Detect which cell encompasses the target text, then output its (x, y) center coordinate. 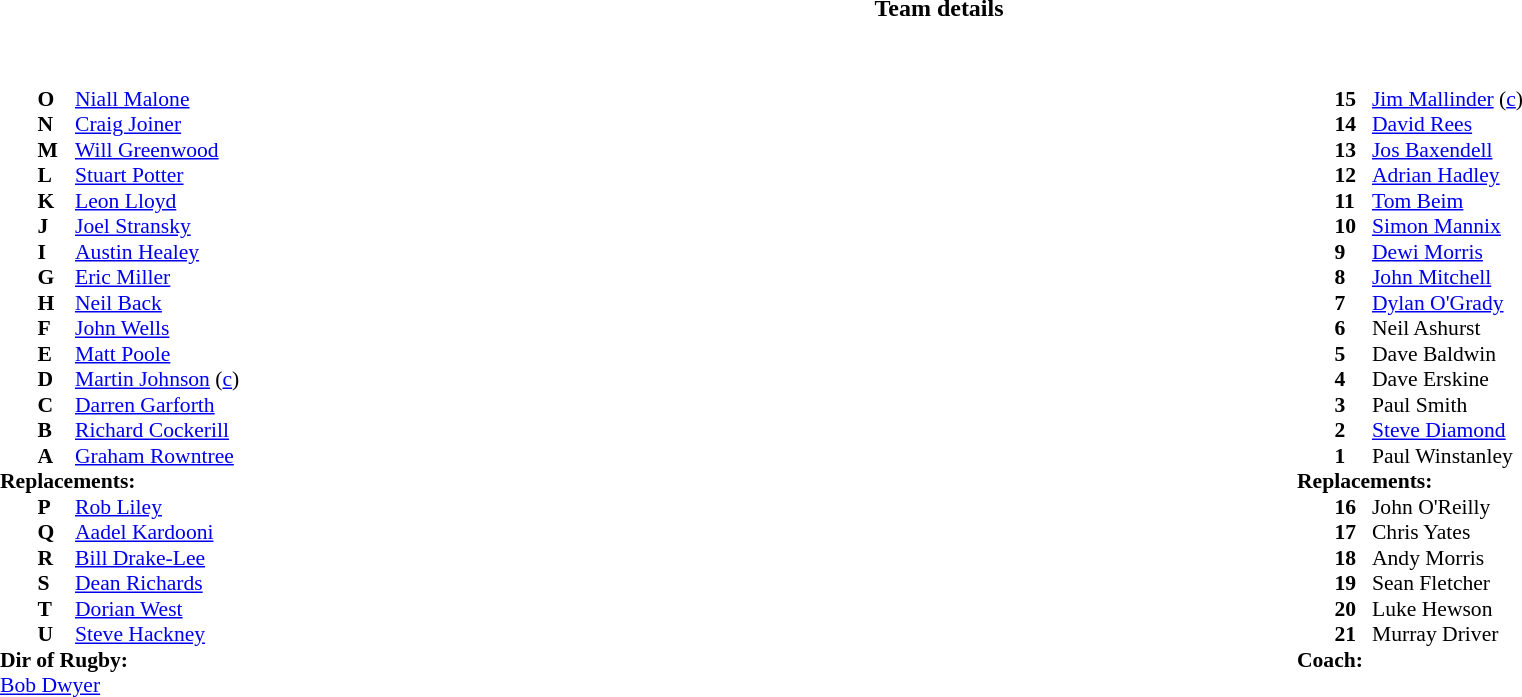
2 (1353, 431)
L (57, 175)
Dean Richards (157, 583)
12 (1353, 175)
Eric Miller (157, 277)
Matt Poole (157, 354)
E (57, 354)
5 (1353, 354)
Martin Johnson (c) (157, 379)
16 (1353, 507)
Craig Joiner (157, 125)
Aadel Kardooni (157, 533)
S (57, 583)
D (57, 379)
Rob Liley (157, 507)
20 (1353, 609)
Neil Back (157, 303)
Austin Healey (157, 252)
Will Greenwood (157, 150)
G (57, 277)
Stuart Potter (157, 175)
T (57, 609)
U (57, 635)
M (57, 150)
John Wells (157, 329)
1 (1353, 456)
Bill Drake-Lee (157, 558)
N (57, 125)
Dir of Rugby: (120, 660)
9 (1353, 252)
3 (1353, 405)
R (57, 558)
4 (1353, 379)
O (57, 99)
7 (1353, 303)
21 (1353, 635)
Dorian West (157, 609)
Joel Stransky (157, 227)
K (57, 201)
Graham Rowntree (157, 456)
Replacements: (120, 481)
Leon Lloyd (157, 201)
Darren Garforth (157, 405)
17 (1353, 533)
14 (1353, 125)
J (57, 227)
8 (1353, 277)
15 (1353, 99)
18 (1353, 558)
Richard Cockerill (157, 431)
F (57, 329)
P (57, 507)
11 (1353, 201)
Q (57, 533)
10 (1353, 227)
A (57, 456)
C (57, 405)
H (57, 303)
6 (1353, 329)
Niall Malone (157, 99)
13 (1353, 150)
19 (1353, 583)
B (57, 431)
I (57, 252)
Steve Hackney (157, 635)
